Return [x, y] of the center of cell containing provided text 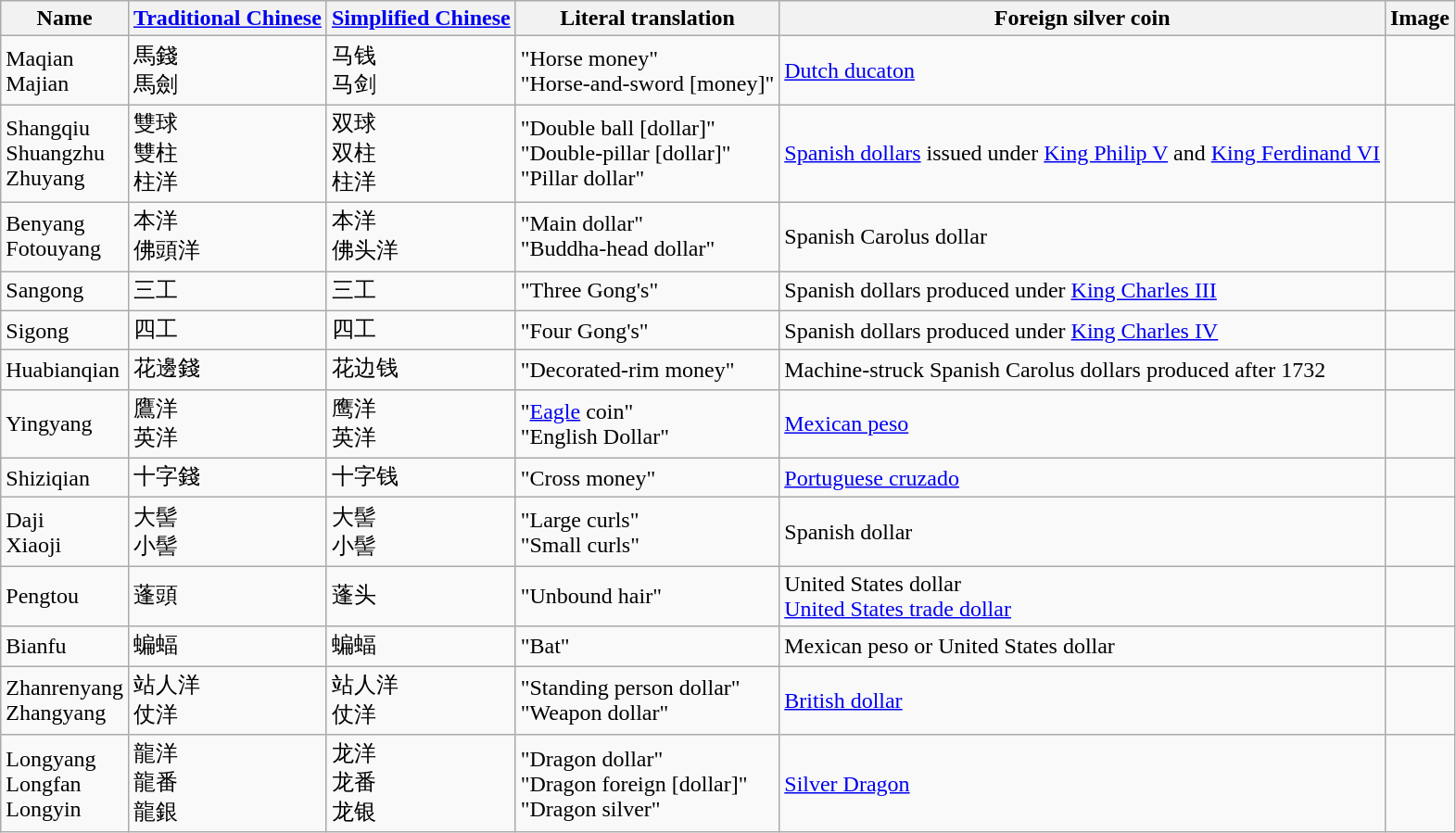
"Large curls""Small curls" [647, 532]
Bianfu [65, 647]
Traditional Chinese [227, 19]
本洋佛头洋 [421, 236]
Spanish dollars issued under King Philip V and King Ferdinand VI [1083, 154]
十字錢 [227, 478]
本洋佛頭洋 [227, 236]
马钱马剑 [421, 70]
Yingyang [65, 423]
Name [65, 19]
Spanish Carolus dollar [1083, 236]
蓬頭 [227, 597]
Machine-struck Spanish Carolus dollars produced after 1732 [1083, 371]
Spanish dollar [1083, 532]
Portuguese cruzado [1083, 478]
十字钱 [421, 478]
Image [1420, 19]
Literal translation [647, 19]
Sangong [65, 291]
"Horse money""Horse-and-sword [money]" [647, 70]
"Three Gong's" [647, 291]
MaqianMajian [65, 70]
"Bat" [647, 647]
Spanish dollars produced under King Charles III [1083, 291]
Huabianqian [65, 371]
"Dragon dollar""Dragon foreign [dollar]""Dragon silver" [647, 784]
Pengtou [65, 597]
"Unbound hair" [647, 597]
"Double ball [dollar]""Double-pillar [dollar]""Pillar dollar" [647, 154]
Dutch ducaton [1083, 70]
United States dollarUnited States trade dollar [1083, 597]
蓬头 [421, 597]
Shiziqian [65, 478]
鷹洋英洋 [227, 423]
"Decorated-rim money" [647, 371]
"Standing person dollar""Weapon dollar" [647, 700]
LongyangLongfanLongyin [65, 784]
鹰洋英洋 [421, 423]
Silver Dragon [1083, 784]
"Cross money" [647, 478]
"Four Gong's" [647, 330]
"Eagle coin""English Dollar" [647, 423]
Foreign silver coin [1083, 19]
龙洋龙番龙银 [421, 784]
ZhanrenyangZhangyang [65, 700]
龍洋龍番龍銀 [227, 784]
花边钱 [421, 371]
BenyangFotouyang [65, 236]
ShangqiuShuangzhuZhuyang [65, 154]
"Main dollar""Buddha-head dollar" [647, 236]
花邊錢 [227, 371]
DajiXiaoji [65, 532]
馬錢馬劍 [227, 70]
Mexican peso [1083, 423]
双球双柱柱洋 [421, 154]
雙球雙柱柱洋 [227, 154]
Mexican peso or United States dollar [1083, 647]
British dollar [1083, 700]
Sigong [65, 330]
Spanish dollars produced under King Charles IV [1083, 330]
Simplified Chinese [421, 19]
